Return [x, y] of the center of cell containing provided text 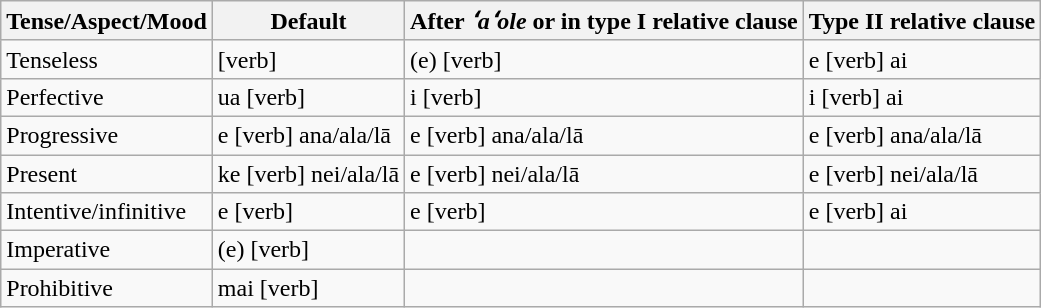
Progressive [107, 135]
Imperative [107, 250]
Default [308, 21]
After ʻaʻole or in type I relative clause [604, 21]
Tense/Aspect/Mood [107, 21]
Perfective [107, 97]
Intentive/infinitive [107, 212]
i [verb] [604, 97]
i [verb] ai [922, 97]
Present [107, 173]
Tenseless [107, 59]
[verb] [308, 59]
Prohibitive [107, 288]
ke [verb] nei/ala/lā [308, 173]
ua [verb] [308, 97]
Type II relative clause [922, 21]
mai [verb] [308, 288]
